Find where the given text appears and provide that cell's center as [x, y] coordinate. 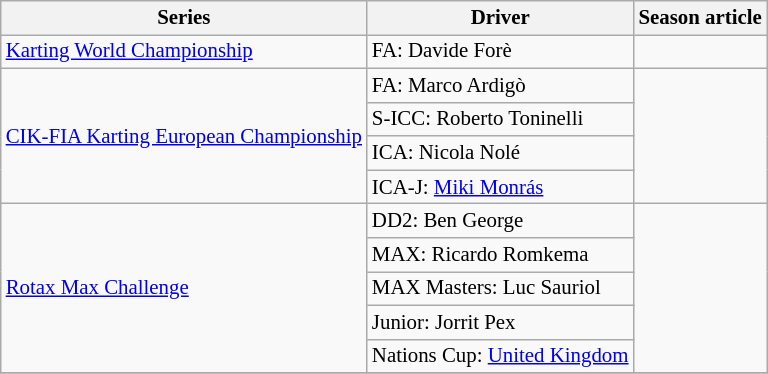
Series [184, 18]
ICA: Nicola Nolé [500, 153]
DD2: Ben George [500, 221]
Driver [500, 18]
Season article [700, 18]
S-ICC: Roberto Toninelli [500, 119]
Rotax Max Challenge [184, 288]
MAX: Ricardo Romkema [500, 255]
CIK-FIA Karting European Championship [184, 136]
MAX Masters: Luc Sauriol [500, 288]
Karting World Championship [184, 51]
FA: Marco Ardigò [500, 85]
Nations Cup: United Kingdom [500, 356]
Junior: Jorrit Pex [500, 322]
ICA-J: Miki Monrás [500, 187]
FA: Davide Forè [500, 51]
